Return the [x, y] coordinate for the center point of the cell that contains the specified text.  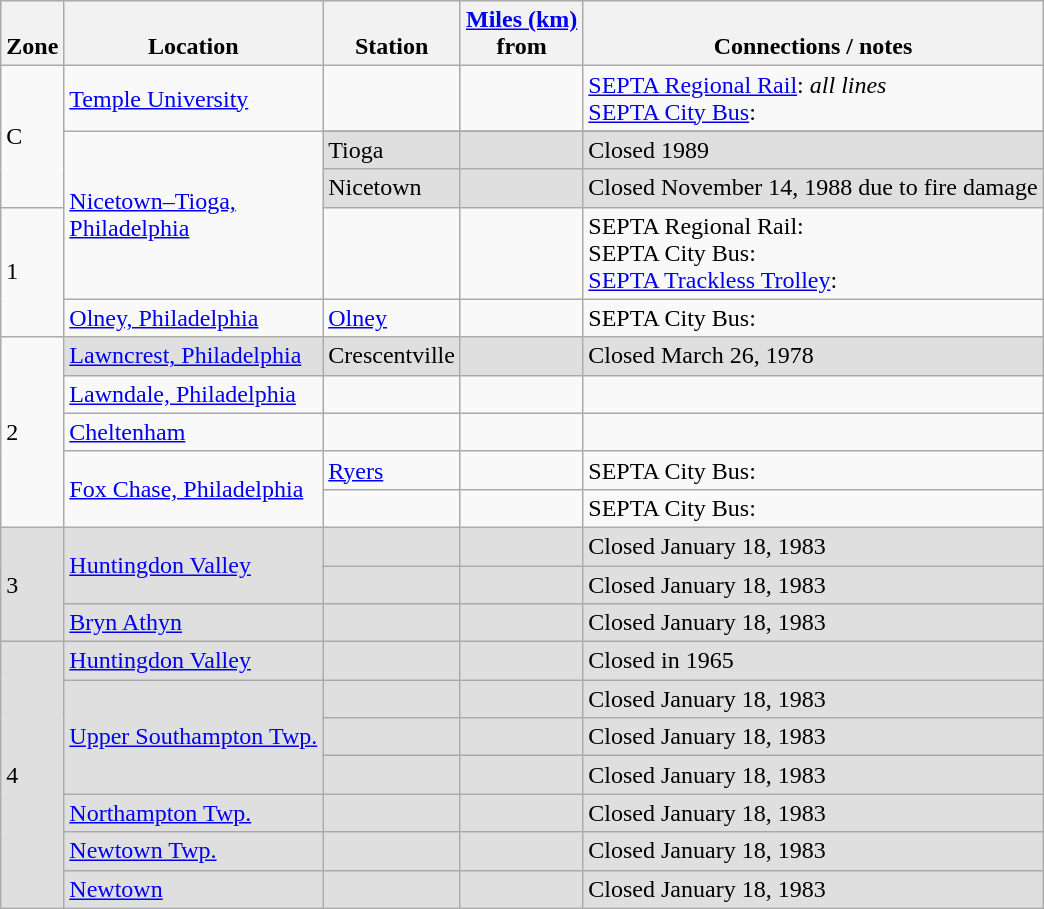
4 [32, 775]
Newtown [194, 889]
Upper Southampton Twp. [194, 737]
Tioga [392, 150]
Miles (km)from [521, 34]
Olney [392, 318]
1 [32, 272]
Ryers [392, 470]
Station [392, 34]
Cheltenham [194, 432]
Crescentville [392, 356]
Temple University [194, 98]
Fox Chase, Philadelphia [194, 489]
3 [32, 584]
SEPTA Regional Rail: all lines SEPTA City Bus: [813, 98]
Lawncrest, Philadelphia [194, 356]
C [32, 136]
Location [194, 34]
Newtown Twp. [194, 851]
Zone [32, 34]
Closed in 1965 [813, 661]
Nicetown–Tioga,Philadelphia [194, 215]
Closed 1989 [813, 150]
Nicetown [392, 188]
Closed November 14, 1988 due to fire damage [813, 188]
Bryn Athyn [194, 623]
SEPTA Regional Rail: SEPTA City Bus: SEPTA Trackless Trolley: [813, 253]
Olney, Philadelphia [194, 318]
Lawndale, Philadelphia [194, 394]
2 [32, 432]
Connections / notes [813, 34]
Closed March 26, 1978 [813, 356]
Northampton Twp. [194, 813]
